Scan for the cell matching the given text and deliver its [x, y] coordinate at center. 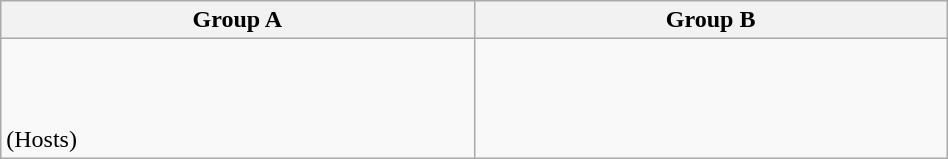
(Hosts) [238, 98]
Group A [238, 20]
Group B [710, 20]
